Output the [X, Y] coordinate of the center of the cell containing the given text.  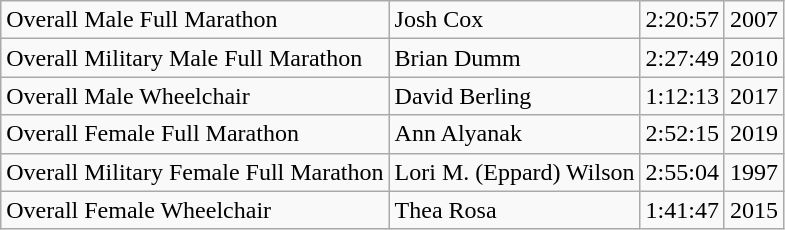
2:55:04 [682, 172]
Overall Male Full Marathon [195, 20]
Overall Female Wheelchair [195, 210]
Josh Cox [514, 20]
Overall Military Male Full Marathon [195, 58]
2015 [754, 210]
Lori M. (Eppard) Wilson [514, 172]
Overall Male Wheelchair [195, 96]
2010 [754, 58]
David Berling [514, 96]
1997 [754, 172]
Brian Dumm [514, 58]
Thea Rosa [514, 210]
2:27:49 [682, 58]
1:41:47 [682, 210]
2019 [754, 134]
2017 [754, 96]
Overall Female Full Marathon [195, 134]
2:52:15 [682, 134]
2007 [754, 20]
Ann Alyanak [514, 134]
Overall Military Female Full Marathon [195, 172]
2:20:57 [682, 20]
1:12:13 [682, 96]
